Provide the [X, Y] coordinate of the cell's center where the given text is located.  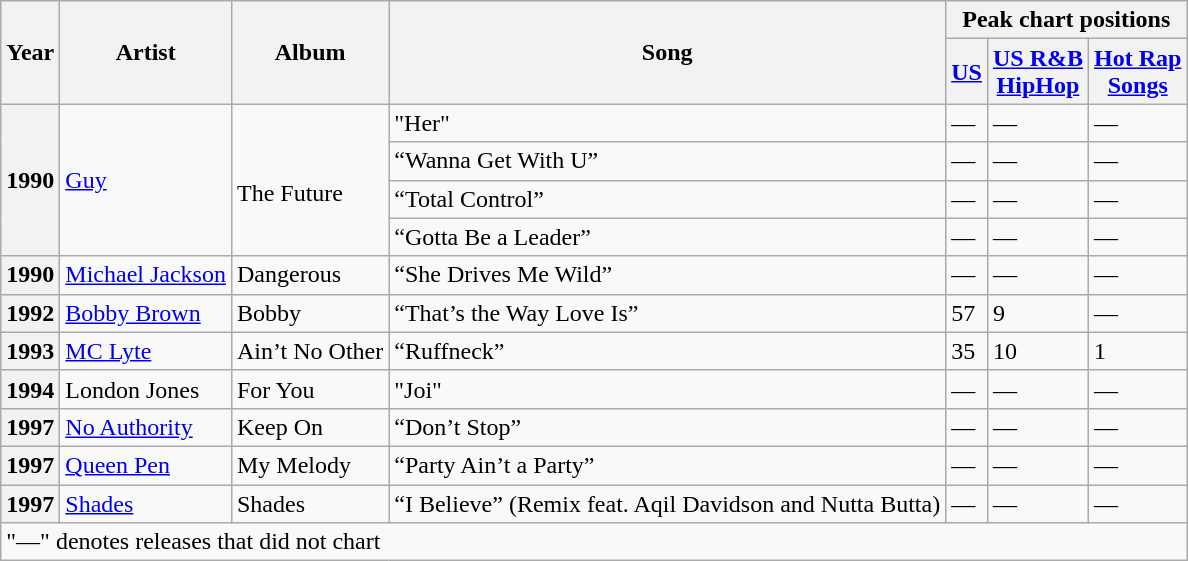
“Ruffneck” [668, 351]
“Party Ain’t a Party” [668, 465]
No Authority [146, 427]
"Joi" [668, 389]
The Future [310, 180]
US R&BHipHop [1038, 72]
“She Drives Me Wild” [668, 275]
“Gotta Be a Leader” [668, 237]
MC Lyte [146, 351]
US [967, 72]
“I Believe” (Remix feat. Aqil Davidson and Nutta Butta) [668, 503]
For You [310, 389]
1993 [30, 351]
“Wanna Get With U” [668, 161]
"Her" [668, 123]
Michael Jackson [146, 275]
“That’s the Way Love Is” [668, 313]
London Jones [146, 389]
Queen Pen [146, 465]
Album [310, 52]
1994 [30, 389]
Dangerous [310, 275]
9 [1038, 313]
1992 [30, 313]
“Don’t Stop” [668, 427]
57 [967, 313]
1 [1138, 351]
10 [1038, 351]
“Total Control” [668, 199]
Guy [146, 180]
Year [30, 52]
35 [967, 351]
Keep On [310, 427]
"—" denotes releases that did not chart [594, 542]
Ain’t No Other [310, 351]
Bobby Brown [146, 313]
Peak chart positions [1066, 20]
Song [668, 52]
Hot RapSongs [1138, 72]
Artist [146, 52]
My Melody [310, 465]
Bobby [310, 313]
